Find where the given text appears and provide that cell's center as (x, y) coordinate. 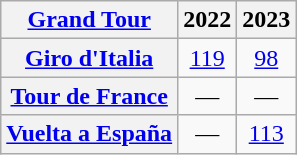
Vuelta a España (90, 134)
119 (208, 58)
2022 (208, 20)
Grand Tour (90, 20)
113 (266, 134)
98 (266, 58)
2023 (266, 20)
Tour de France (90, 96)
Giro d'Italia (90, 58)
